Determine the [x, y] coordinate at the center of the cell enclosing the given text.  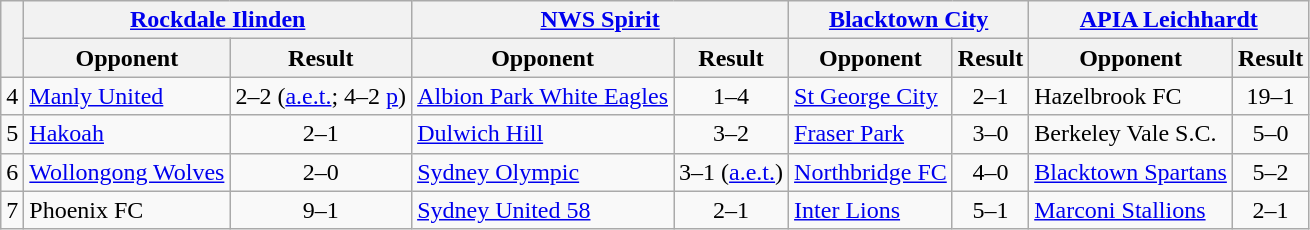
5–0 [1270, 134]
2–2 (a.e.t.; 4–2 p) [321, 96]
Blacktown Spartans [1131, 172]
7 [12, 210]
St George City [871, 96]
Hazelbrook FC [1131, 96]
Blacktown City [909, 20]
4 [12, 96]
Berkeley Vale S.C. [1131, 134]
Wollongong Wolves [127, 172]
3–0 [990, 134]
3–2 [732, 134]
9–1 [321, 210]
3–1 (a.e.t.) [732, 172]
5–2 [1270, 172]
Sydney Olympic [543, 172]
1–4 [732, 96]
6 [12, 172]
Phoenix FC [127, 210]
Hakoah [127, 134]
APIA Leichhardt [1169, 20]
Albion Park White Eagles [543, 96]
Rockdale Ilinden [218, 20]
19–1 [1270, 96]
Dulwich Hill [543, 134]
5–1 [990, 210]
Marconi Stallions [1131, 210]
2–0 [321, 172]
Manly United [127, 96]
Fraser Park [871, 134]
Sydney United 58 [543, 210]
NWS Spirit [600, 20]
Inter Lions [871, 210]
Northbridge FC [871, 172]
5 [12, 134]
4–0 [990, 172]
